Return the [X, Y] coordinate for the center point of the cell that contains the specified text.  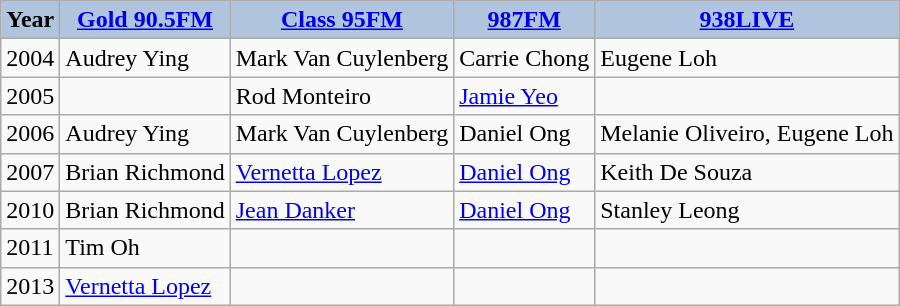
Eugene Loh [747, 58]
Class 95FM [342, 20]
Melanie Oliveiro, Eugene Loh [747, 134]
987FM [524, 20]
2010 [30, 210]
2011 [30, 248]
2007 [30, 172]
938LIVE [747, 20]
Carrie Chong [524, 58]
2006 [30, 134]
Keith De Souza [747, 172]
2005 [30, 96]
Year [30, 20]
2004 [30, 58]
Jean Danker [342, 210]
Jamie Yeo [524, 96]
Tim Oh [145, 248]
Stanley Leong [747, 210]
2013 [30, 286]
Gold 90.5FM [145, 20]
Rod Monteiro [342, 96]
